Scan for the cell matching the given text and deliver its (X, Y) coordinate at center. 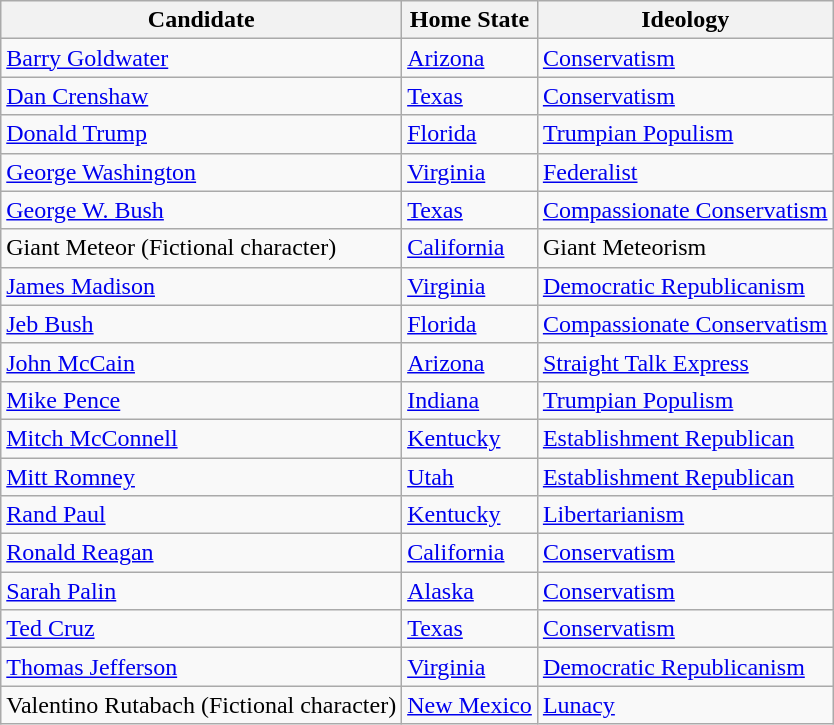
Ideology (685, 20)
John McCain (202, 362)
Straight Talk Express (685, 362)
Rand Paul (202, 515)
Ted Cruz (202, 629)
Valentino Rutabach (Fictional character) (202, 705)
James Madison (202, 286)
Thomas Jefferson (202, 667)
Giant Meteorism (685, 248)
Candidate (202, 20)
Indiana (470, 400)
Libertarianism (685, 515)
Federalist (685, 172)
Giant Meteor (Fictional character) (202, 248)
George Washington (202, 172)
Jeb Bush (202, 324)
Barry Goldwater (202, 58)
Dan Crenshaw (202, 96)
Home State (470, 20)
Mitch McConnell (202, 438)
Mike Pence (202, 400)
Lunacy (685, 705)
George W. Bush (202, 210)
Ronald Reagan (202, 553)
Alaska (470, 591)
Sarah Palin (202, 591)
Donald Trump (202, 134)
Mitt Romney (202, 477)
Utah (470, 477)
New Mexico (470, 705)
